Determine the [X, Y] coordinate at the center of the cell enclosing the given text.  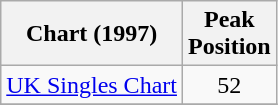
PeakPosition [229, 34]
Chart (1997) [92, 34]
UK Singles Chart [92, 85]
52 [229, 85]
